From the cell containing the given text, extract its center point as [X, Y] coordinate. 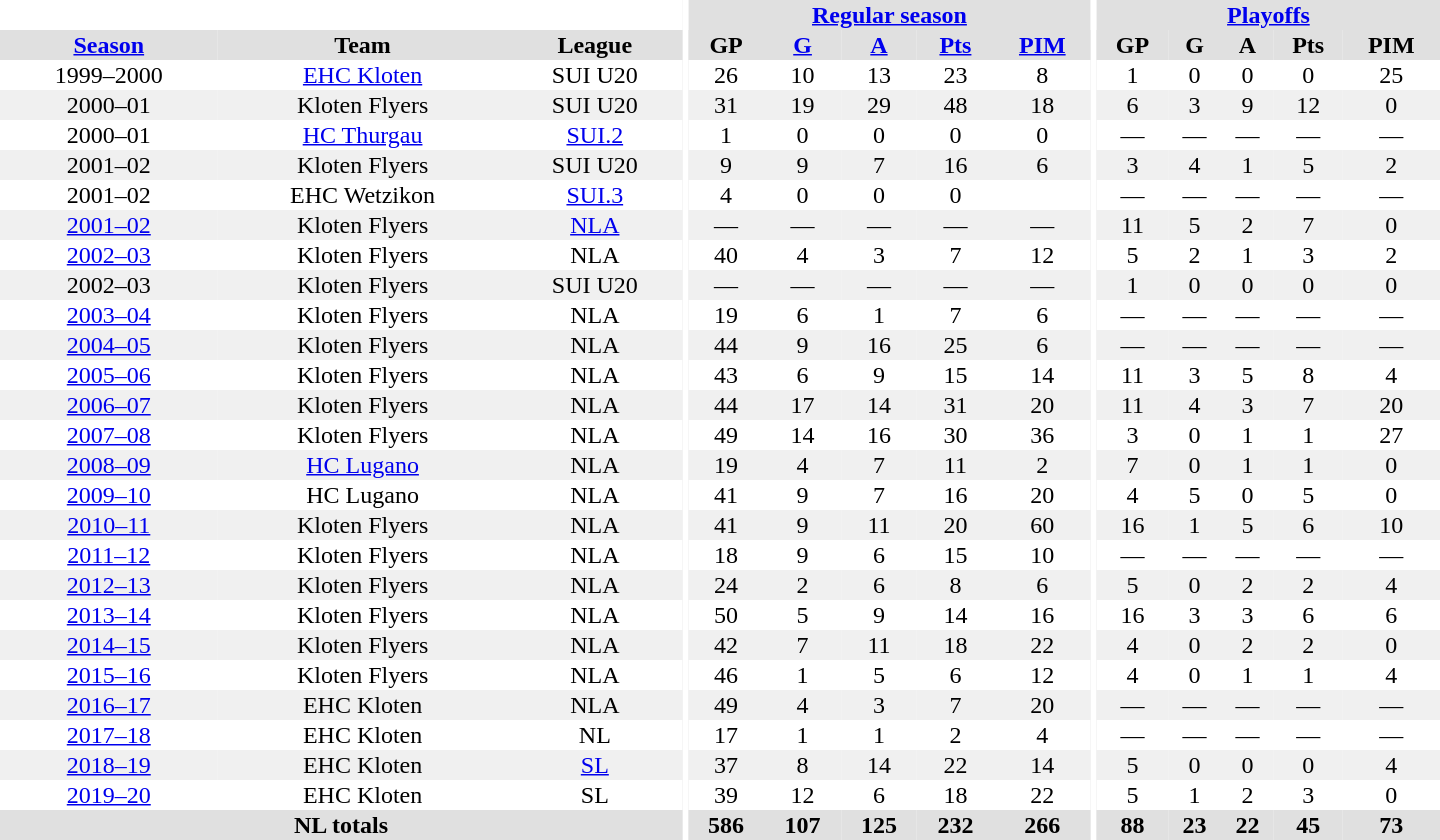
2008–09 [109, 465]
1999–2000 [109, 75]
48 [955, 105]
24 [726, 585]
73 [1391, 825]
39 [726, 795]
586 [726, 825]
EHC Wetzikon [363, 195]
2010–11 [109, 525]
2016–17 [109, 705]
2012–13 [109, 585]
2018–19 [109, 765]
43 [726, 375]
30 [955, 435]
26 [726, 75]
13 [879, 75]
Season [109, 45]
125 [879, 825]
Playoffs [1268, 15]
60 [1042, 525]
2015–16 [109, 675]
NL [595, 735]
50 [726, 615]
232 [955, 825]
2013–14 [109, 615]
27 [1391, 435]
Regular season [890, 15]
42 [726, 645]
League [595, 45]
40 [726, 255]
2009–10 [109, 495]
88 [1132, 825]
45 [1308, 825]
107 [802, 825]
SUI.3 [595, 195]
NL totals [341, 825]
2014–15 [109, 645]
37 [726, 765]
SUI.2 [595, 135]
266 [1042, 825]
29 [879, 105]
2003–04 [109, 315]
HC Thurgau [363, 135]
2007–08 [109, 435]
2017–18 [109, 735]
2006–07 [109, 405]
2019–20 [109, 795]
2005–06 [109, 375]
2011–12 [109, 555]
46 [726, 675]
2004–05 [109, 345]
36 [1042, 435]
Team [363, 45]
